Identify which cell holds the provided text, then report its [x, y] central coordinate. 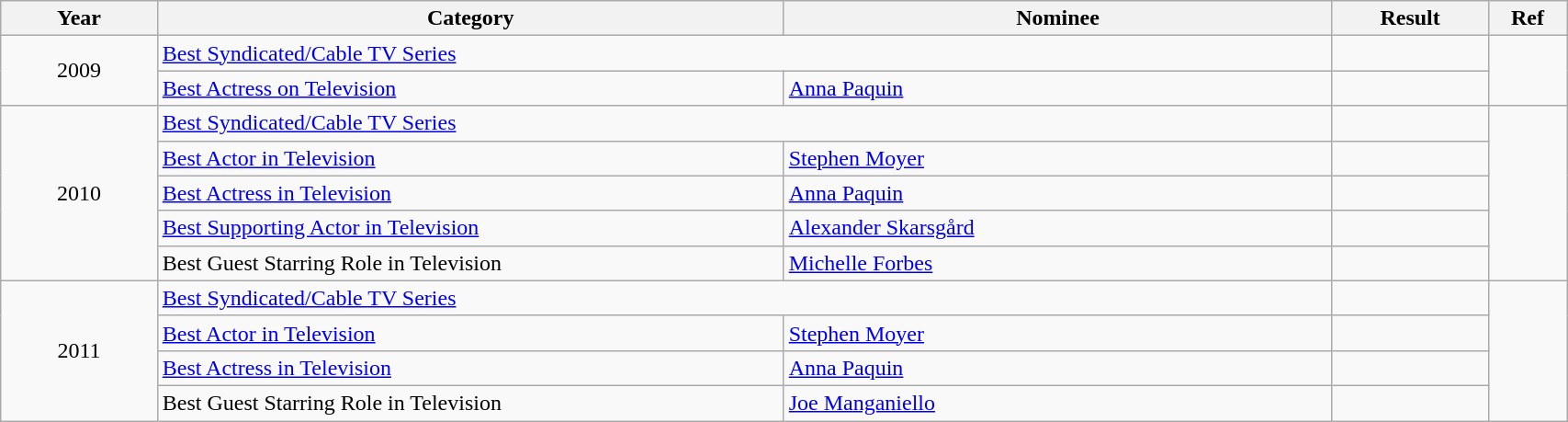
Best Supporting Actor in Television [470, 228]
2011 [79, 350]
Joe Manganiello [1058, 403]
2009 [79, 71]
Category [470, 18]
Ref [1527, 18]
Best Actress on Television [470, 88]
Nominee [1058, 18]
Michelle Forbes [1058, 263]
Result [1410, 18]
Alexander Skarsgård [1058, 228]
Year [79, 18]
2010 [79, 193]
